From the cell containing the given text, extract its center point as [x, y] coordinate. 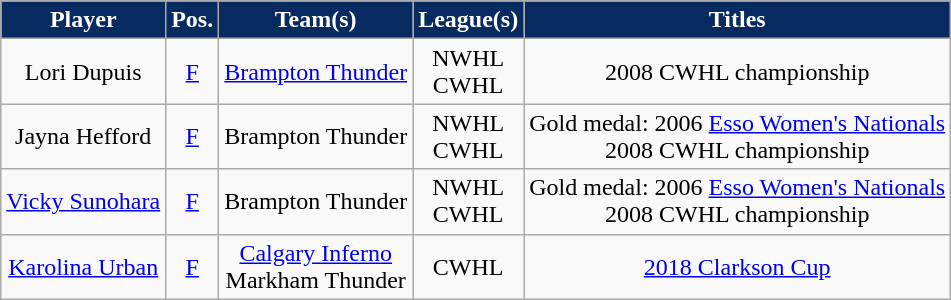
Lori Dupuis [84, 72]
Calgary InfernoMarkham Thunder [316, 266]
Pos. [192, 20]
Titles [738, 20]
Player [84, 20]
Jayna Hefford [84, 136]
Karolina Urban [84, 266]
2018 Clarkson Cup [738, 266]
CWHL [468, 266]
Team(s) [316, 20]
2008 CWHL championship [738, 72]
Vicky Sunohara [84, 202]
League(s) [468, 20]
